Locate the cell with the specified text and output its [X, Y] center coordinate. 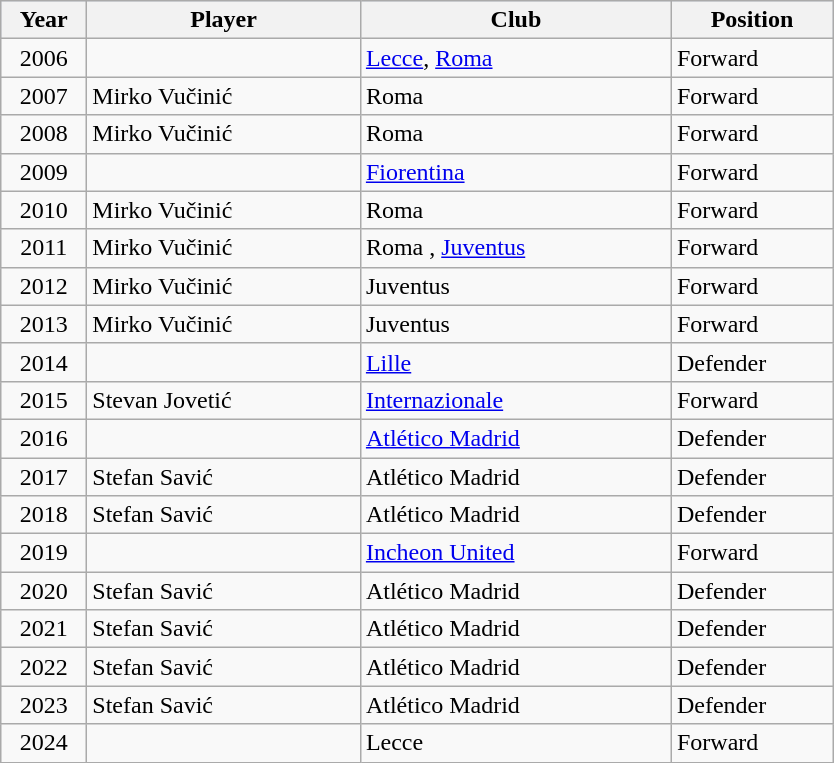
2013 [44, 324]
Year [44, 20]
2015 [44, 400]
Incheon United [516, 553]
Position [752, 20]
Roma , Juventus [516, 248]
Club [516, 20]
2014 [44, 362]
Stevan Jovetić [224, 400]
2024 [44, 743]
2018 [44, 515]
2019 [44, 553]
2022 [44, 667]
2021 [44, 629]
2007 [44, 96]
2008 [44, 134]
Lecce [516, 743]
2012 [44, 286]
2006 [44, 58]
2020 [44, 591]
Fiorentina [516, 172]
2011 [44, 248]
2016 [44, 438]
Lille [516, 362]
2010 [44, 210]
2017 [44, 477]
Internazionale [516, 400]
Player [224, 20]
2009 [44, 172]
2023 [44, 705]
Lecce, Roma [516, 58]
